Locate the cell with the specified text and output its [X, Y] center coordinate. 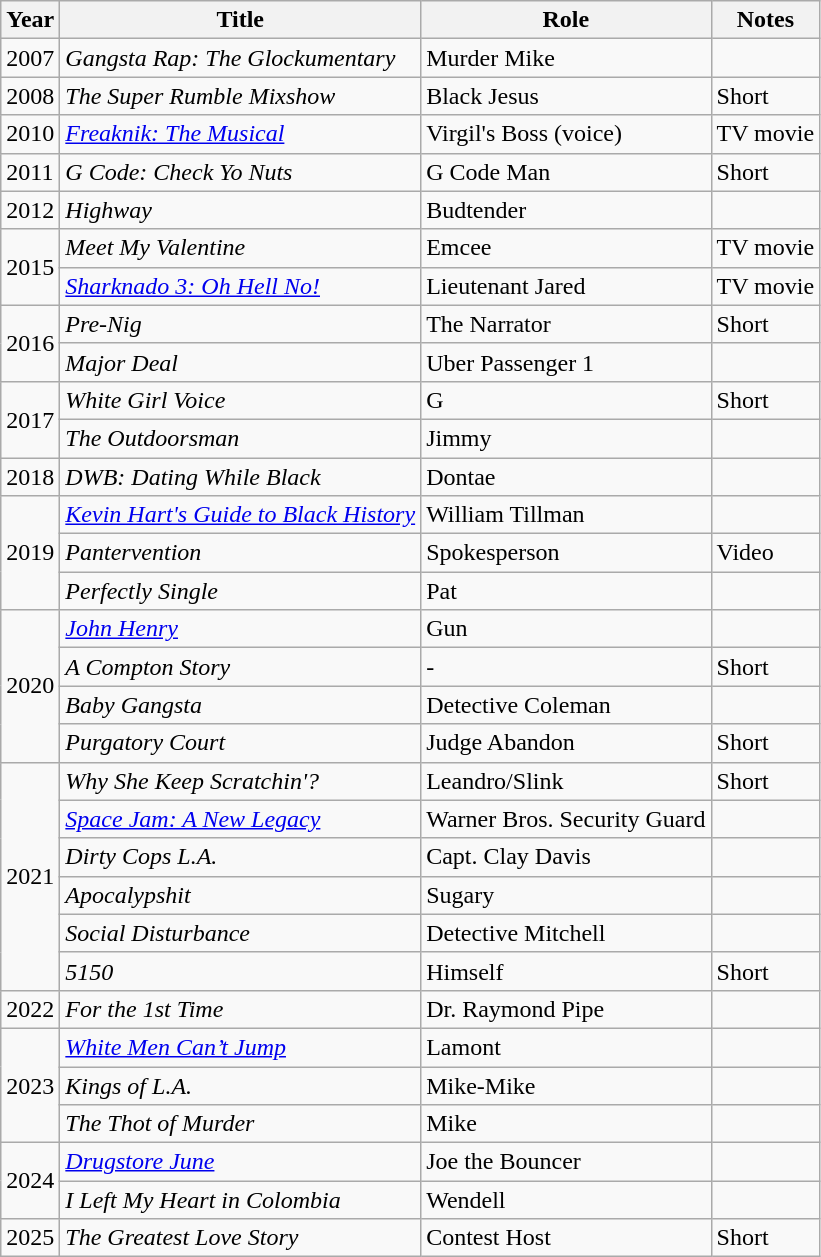
Himself [566, 971]
2017 [30, 419]
2011 [30, 172]
Sugary [566, 895]
2018 [30, 477]
The Outdoorsman [240, 438]
Lamont [566, 1047]
Meet My Valentine [240, 248]
A Compton Story [240, 667]
White Girl Voice [240, 400]
Apocalypshit [240, 895]
White Men Can’t Jump [240, 1047]
Perfectly Single [240, 591]
Joe the Bouncer [566, 1162]
G Code Man [566, 172]
Detective Coleman [566, 705]
Highway [240, 210]
Why She Keep Scratchin'? [240, 781]
Kevin Hart's Guide to Black History [240, 515]
Purgatory Court [240, 743]
Video [766, 553]
Notes [766, 20]
The Greatest Love Story [240, 1238]
2010 [30, 134]
Sharknado 3: Oh Hell No! [240, 286]
2008 [30, 96]
Freaknik: The Musical [240, 134]
Detective Mitchell [566, 933]
Capt. Clay Davis [566, 857]
2021 [30, 876]
Lieutenant Jared [566, 286]
Drugstore June [240, 1162]
Judge Abandon [566, 743]
Murder Mike [566, 58]
2025 [30, 1238]
Year [30, 20]
Budtender [566, 210]
Kings of L.A. [240, 1085]
I Left My Heart in Colombia [240, 1200]
Major Deal [240, 362]
Baby Gangsta [240, 705]
G Code: Check Yo Nuts [240, 172]
Virgil's Boss (voice) [566, 134]
2023 [30, 1085]
Title [240, 20]
Role [566, 20]
Wendell [566, 1200]
2019 [30, 553]
- [566, 667]
William Tillman [566, 515]
Jimmy [566, 438]
Warner Bros. Security Guard [566, 819]
The Narrator [566, 324]
Spokesperson [566, 553]
DWB: Dating While Black [240, 477]
2012 [30, 210]
Pre-Nig [240, 324]
2024 [30, 1181]
G [566, 400]
2015 [30, 267]
Gun [566, 629]
Space Jam: A New Legacy [240, 819]
Pantervention [240, 553]
2016 [30, 343]
The Super Rumble Mixshow [240, 96]
Mike [566, 1124]
2020 [30, 686]
John Henry [240, 629]
For the 1st Time [240, 1009]
2022 [30, 1009]
Contest Host [566, 1238]
Black Jesus [566, 96]
Emcee [566, 248]
Pat [566, 591]
Social Disturbance [240, 933]
Gangsta Rap: The Glockumentary [240, 58]
Uber Passenger 1 [566, 362]
Dr. Raymond Pipe [566, 1009]
Mike-Mike [566, 1085]
Dirty Cops L.A. [240, 857]
5150 [240, 971]
The Thot of Murder [240, 1124]
2007 [30, 58]
Leandro/Slink [566, 781]
Dontae [566, 477]
